Capture the cell that displays the provided text and extract its [X, Y] central coordinate. 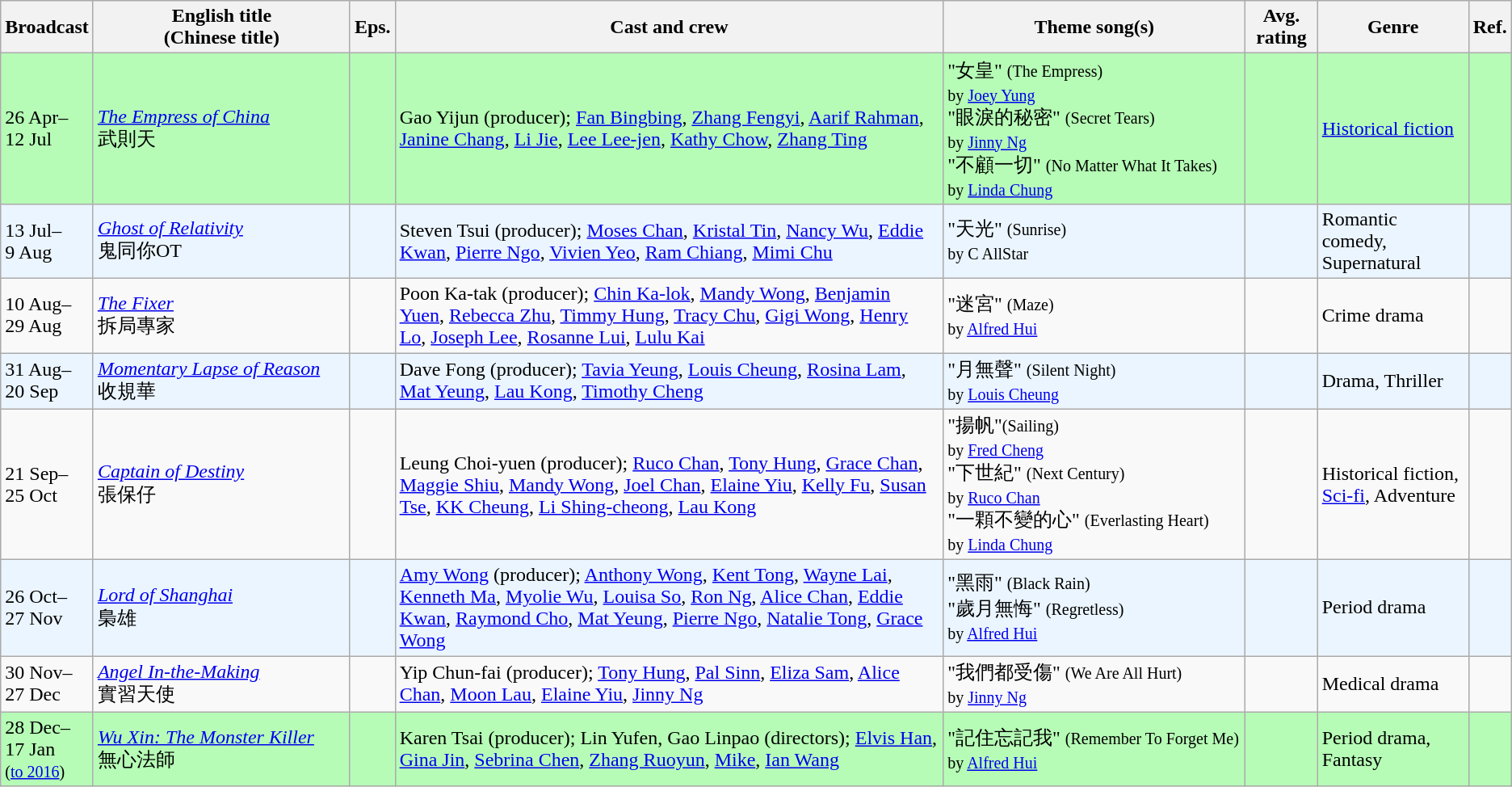
Ref. [1489, 27]
"月無聲" (Silent Night)by Louis Cheung [1094, 381]
Genre [1392, 27]
"黑雨" (Black Rain)"歲月無悔" (Regretless)by Alfred Hui [1094, 608]
Eps. [372, 27]
Ghost of Relativity鬼同你OT [221, 241]
Momentary Lapse of Reason收規華 [221, 381]
Avg. rating [1281, 27]
Broadcast [47, 27]
Medical drama [1392, 684]
"迷宮" (Maze)by Alfred Hui [1094, 315]
Period drama [1392, 608]
26 Oct–27 Nov [47, 608]
"天光" (Sunrise)by C AllStar [1094, 241]
Drama, Thriller [1392, 381]
Theme song(s) [1094, 27]
Cast and crew [669, 27]
10 Aug–29 Aug [47, 315]
The Fixer拆局專家 [221, 315]
Wu Xin: The Monster Killer 無心法師 [221, 749]
Yip Chun-fai (producer); Tony Hung, Pal Sinn, Eliza Sam, Alice Chan, Moon Lau, Elaine Yiu, Jinny Ng [669, 684]
Period drama, Fantasy [1392, 749]
30 Nov–27 Dec [47, 684]
Historical fiction [1392, 129]
13 Jul–9 Aug [47, 241]
The Empress of China武則天 [221, 129]
28 Dec–17 Jan(to 2016) [47, 749]
26 Apr–12 Jul [47, 129]
Gao Yijun (producer); Fan Bingbing, Zhang Fengyi, Aarif Rahman, Janine Chang, Li Jie, Lee Lee-jen, Kathy Chow, Zhang Ting [669, 129]
21 Sep–25 Oct [47, 485]
"記住忘記我" (Remember To Forget Me)by Alfred Hui [1094, 749]
Dave Fong (producer); Tavia Yeung, Louis Cheung, Rosina Lam, Mat Yeung, Lau Kong, Timothy Cheng [669, 381]
31 Aug–20 Sep [47, 381]
Crime drama [1392, 315]
English title (Chinese title) [221, 27]
Romantic comedy, Supernatural [1392, 241]
Karen Tsai (producer); Lin Yufen, Gao Linpao (directors); Elvis Han, Gina Jin, Sebrina Chen, Zhang Ruoyun, Mike, Ian Wang [669, 749]
"揚帆"(Sailing)by Fred Cheng"下世紀" (Next Century)by Ruco Chan"一顆不變的心" (Everlasting Heart)by Linda Chung [1094, 485]
"女皇" (The Empress)by Joey Yung"眼淚的秘密" (Secret Tears)by Jinny Ng"不顧一切" (No Matter What It Takes)by Linda Chung [1094, 129]
Steven Tsui (producer); Moses Chan, Kristal Tin, Nancy Wu, Eddie Kwan, Pierre Ngo, Vivien Yeo, Ram Chiang, Mimi Chu [669, 241]
Lord of Shanghai梟雄 [221, 608]
"我們都受傷" (We Are All Hurt)by Jinny Ng [1094, 684]
Angel In-the-Making實習天使 [221, 684]
Historical fiction, Sci-fi, Adventure [1392, 485]
Captain of Destiny張保仔 [221, 485]
